For the text-containing cell, return its midpoint in [X, Y] coordinate format. 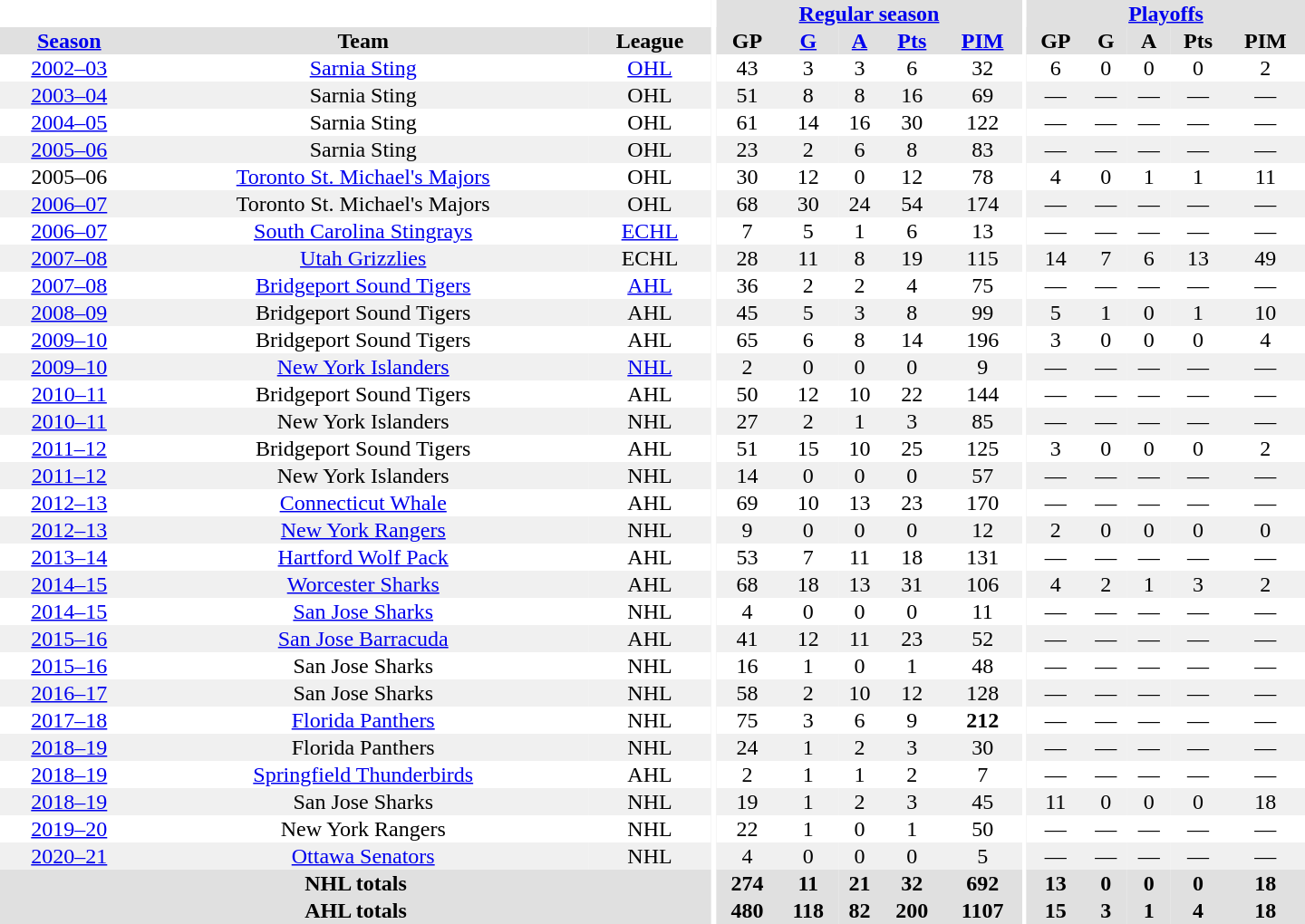
36 [747, 285]
1107 [982, 910]
212 [982, 720]
2017–18 [69, 720]
31 [912, 584]
200 [912, 910]
49 [1265, 258]
28 [747, 258]
118 [808, 910]
AHL totals [355, 910]
2020–21 [69, 856]
48 [982, 666]
57 [982, 476]
Springfield Thunderbirds [363, 775]
Connecticut Whale [363, 503]
83 [982, 149]
54 [912, 204]
52 [982, 639]
2003–04 [69, 95]
2008–09 [69, 313]
196 [982, 340]
53 [747, 557]
Season [69, 41]
106 [982, 584]
58 [747, 693]
Playoffs [1165, 14]
131 [982, 557]
NHL totals [355, 883]
692 [982, 883]
Utah Grizzlies [363, 258]
82 [859, 910]
27 [747, 421]
South Carolina Stingrays [363, 231]
Ottawa Senators [363, 856]
2013–14 [69, 557]
41 [747, 639]
174 [982, 204]
2002–03 [69, 68]
85 [982, 421]
Worcester Sharks [363, 584]
122 [982, 122]
115 [982, 258]
43 [747, 68]
128 [982, 693]
480 [747, 910]
2019–20 [69, 829]
League [650, 41]
Regular season [868, 14]
San Jose Barracuda [363, 639]
Team [363, 41]
99 [982, 313]
170 [982, 503]
78 [982, 177]
21 [859, 883]
Hartford Wolf Pack [363, 557]
125 [982, 448]
2004–05 [69, 122]
2016–17 [69, 693]
65 [747, 340]
25 [912, 448]
274 [747, 883]
144 [982, 394]
61 [747, 122]
